Pinpoint the cell where the given text exists, returning its (x, y) midpoint coordinate. 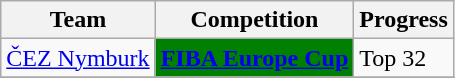
Team (78, 20)
Competition (254, 20)
Progress (404, 20)
ČEZ Nymburk (78, 58)
Top 32 (404, 58)
FIBA Europe Cup (254, 58)
